Locate the cell with the specified text and output its (X, Y) center coordinate. 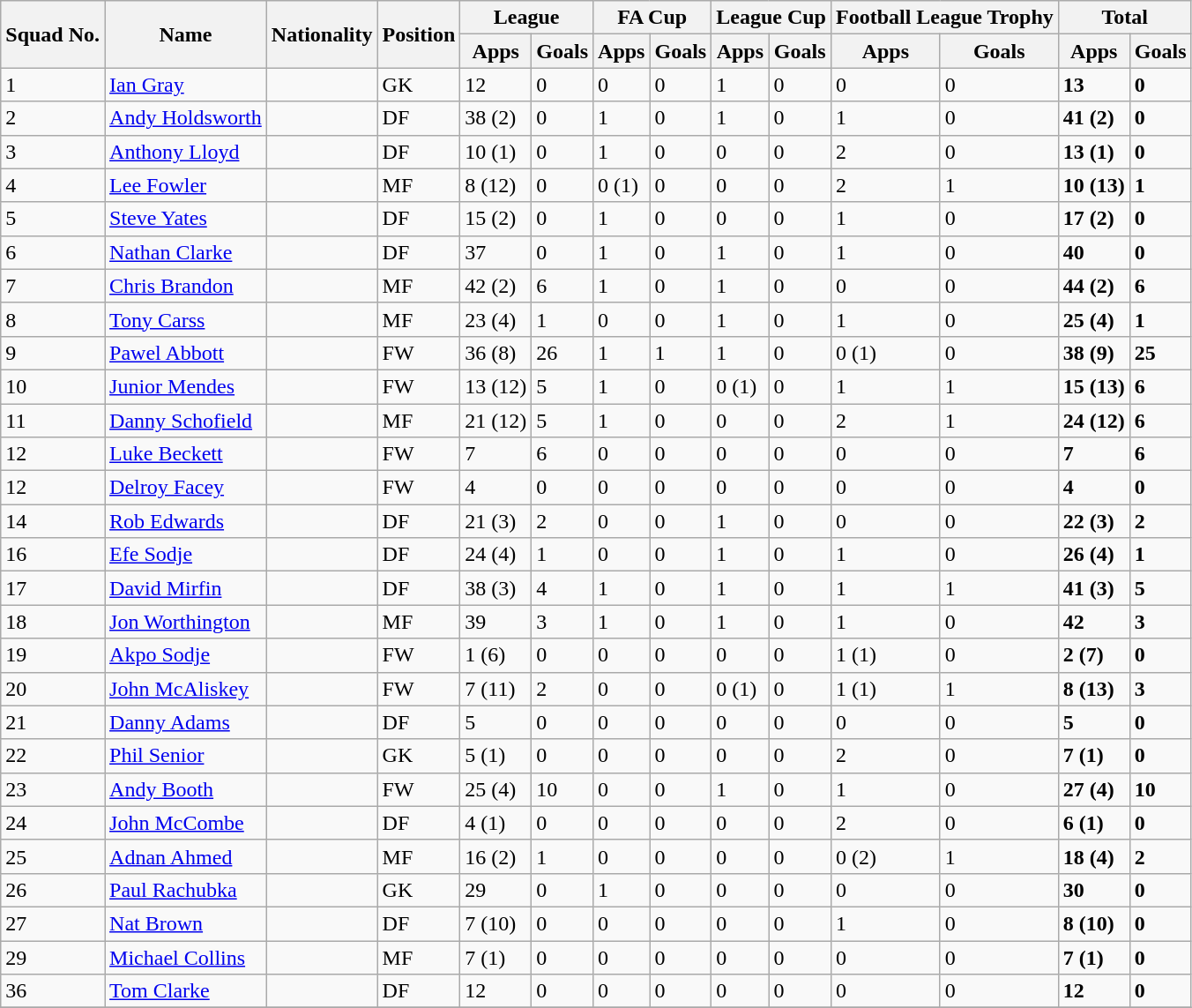
Ian Gray (186, 85)
27 (53, 923)
Andy Booth (186, 789)
Squad No. (53, 34)
Lee Fowler (186, 185)
23 (4) (495, 319)
2 (7) (1093, 655)
Position (419, 34)
Nathan Clarke (186, 252)
Chris Brandon (186, 286)
Nat Brown (186, 923)
16 (2) (495, 856)
6 (1) (1093, 823)
39 (495, 622)
26 (4) (1093, 555)
Andy Holdsworth (186, 118)
8 (10) (1093, 923)
22 (3) (1093, 521)
44 (2) (1093, 286)
Football League Trophy (944, 18)
Jon Worthington (186, 622)
League Cup (771, 18)
24 (12) (1093, 421)
Nationality (322, 34)
36 (53, 991)
Steve Yates (186, 219)
Luke Beckett (186, 454)
John McAliskey (186, 689)
13 (1093, 85)
21 (53, 722)
Name (186, 34)
13 (1) (1093, 152)
13 (12) (495, 386)
8 (13) (1093, 689)
Tom Clarke (186, 991)
38 (2) (495, 118)
14 (53, 521)
11 (53, 421)
17 (53, 588)
4 (1) (495, 823)
19 (53, 655)
24 (53, 823)
10 (1) (495, 152)
Rob Edwards (186, 521)
40 (1093, 252)
27 (4) (1093, 789)
Efe Sodje (186, 555)
Danny Adams (186, 722)
38 (9) (1093, 353)
Anthony Lloyd (186, 152)
7 (11) (495, 689)
23 (53, 789)
0 (2) (885, 856)
5 (1) (495, 756)
17 (2) (1093, 219)
Total (1125, 18)
Michael Collins (186, 957)
20 (53, 689)
Danny Schofield (186, 421)
Phil Senior (186, 756)
16 (53, 555)
8 (12) (495, 185)
League (527, 18)
30 (1093, 890)
21 (12) (495, 421)
Junior Mendes (186, 386)
22 (53, 756)
38 (3) (495, 588)
8 (53, 319)
1 (6) (495, 655)
10 (13) (1093, 185)
24 (4) (495, 555)
Pawel Abbott (186, 353)
21 (3) (495, 521)
36 (8) (495, 353)
FA Cup (652, 18)
7 (10) (495, 923)
41 (3) (1093, 588)
Adnan Ahmed (186, 856)
David Mirfin (186, 588)
John McCombe (186, 823)
Paul Rachubka (186, 890)
Delroy Facey (186, 488)
15 (13) (1093, 386)
42 (2) (495, 286)
41 (2) (1093, 118)
37 (495, 252)
18 (4) (1093, 856)
Tony Carss (186, 319)
18 (53, 622)
9 (53, 353)
Akpo Sodje (186, 655)
42 (1093, 622)
15 (2) (495, 219)
